Provide the [X, Y] coordinate of the cell's center where the given text is located.  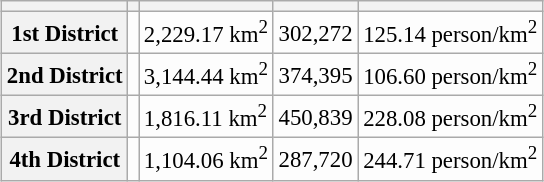
3rd District [65, 117]
106.60 person/km2 [450, 75]
302,272 [316, 32]
3,144.44 km2 [206, 75]
287,720 [316, 159]
1st District [65, 32]
4th District [65, 159]
374,395 [316, 75]
450,839 [316, 117]
2nd District [65, 75]
2,229.17 km2 [206, 32]
228.08 person/km2 [450, 117]
125.14 person/km2 [450, 32]
1,104.06 km2 [206, 159]
1,816.11 km2 [206, 117]
244.71 person/km2 [450, 159]
